Find where the given text appears and provide that cell's center as (X, Y) coordinate. 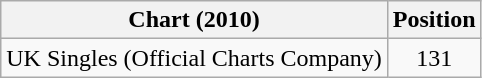
Position (434, 20)
131 (434, 58)
UK Singles (Official Charts Company) (194, 58)
Chart (2010) (194, 20)
